Return the [X, Y] coordinate for the center point of the cell that contains the specified text.  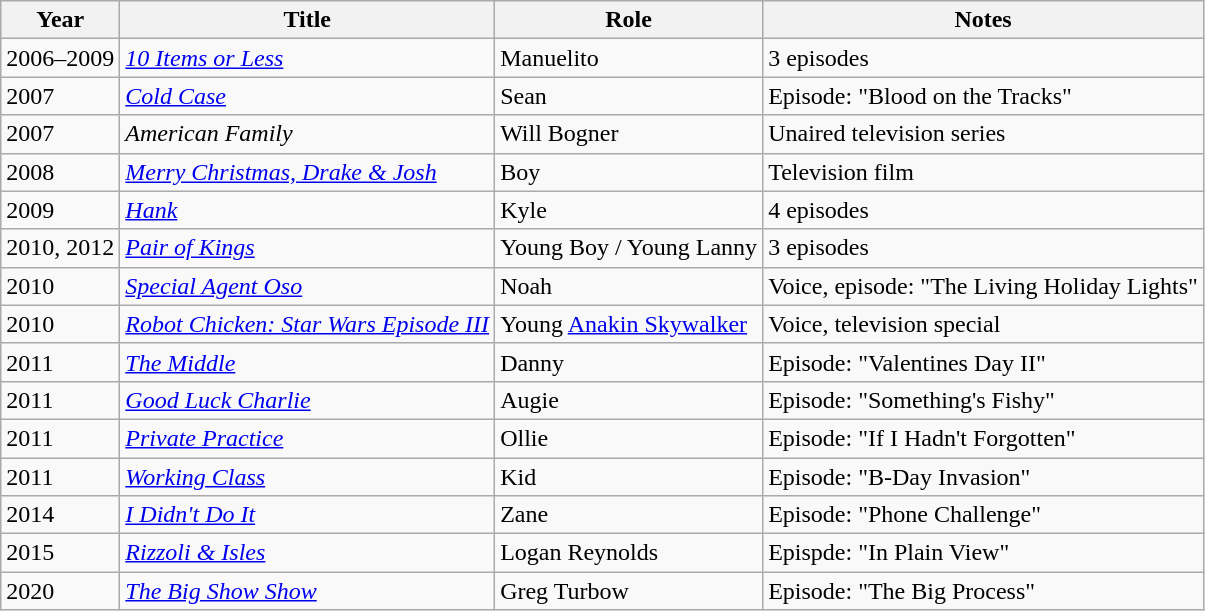
Episode: "If I Hadn't Forgotten" [984, 438]
Title [308, 20]
Episode: "Blood on the Tracks" [984, 96]
Cold Case [308, 96]
Noah [629, 286]
Will Bogner [629, 134]
American Family [308, 134]
Kyle [629, 210]
Episode: "B-Day Invasion" [984, 477]
Young Anakin Skywalker [629, 324]
Young Boy / Young Lanny [629, 248]
Kid [629, 477]
Boy [629, 172]
Voice, television special [984, 324]
Role [629, 20]
Episode: "The Big Process" [984, 591]
Voice, episode: "The Living Holiday Lights" [984, 286]
Rizzoli & Isles [308, 553]
Danny [629, 362]
Greg Turbow [629, 591]
Year [60, 20]
2020 [60, 591]
Sean [629, 96]
Ollie [629, 438]
Pair of Kings [308, 248]
Zane [629, 515]
Augie [629, 400]
2014 [60, 515]
Private Practice [308, 438]
2009 [60, 210]
Merry Christmas, Drake & Josh [308, 172]
2010, 2012 [60, 248]
Notes [984, 20]
Good Luck Charlie [308, 400]
The Big Show Show [308, 591]
Robot Chicken: Star Wars Episode III [308, 324]
Episode: "Phone Challenge" [984, 515]
Unaired television series [984, 134]
Television film [984, 172]
4 episodes [984, 210]
10 Items or Less [308, 58]
The Middle [308, 362]
Working Class [308, 477]
Hank [308, 210]
2008 [60, 172]
Episode: "Something's Fishy" [984, 400]
Manuelito [629, 58]
Epispde: "In Plain View" [984, 553]
Episode: "Valentines Day II" [984, 362]
I Didn't Do It [308, 515]
2006–2009 [60, 58]
Special Agent Oso [308, 286]
Logan Reynolds [629, 553]
2015 [60, 553]
